Return (x, y) of the center of cell containing provided text 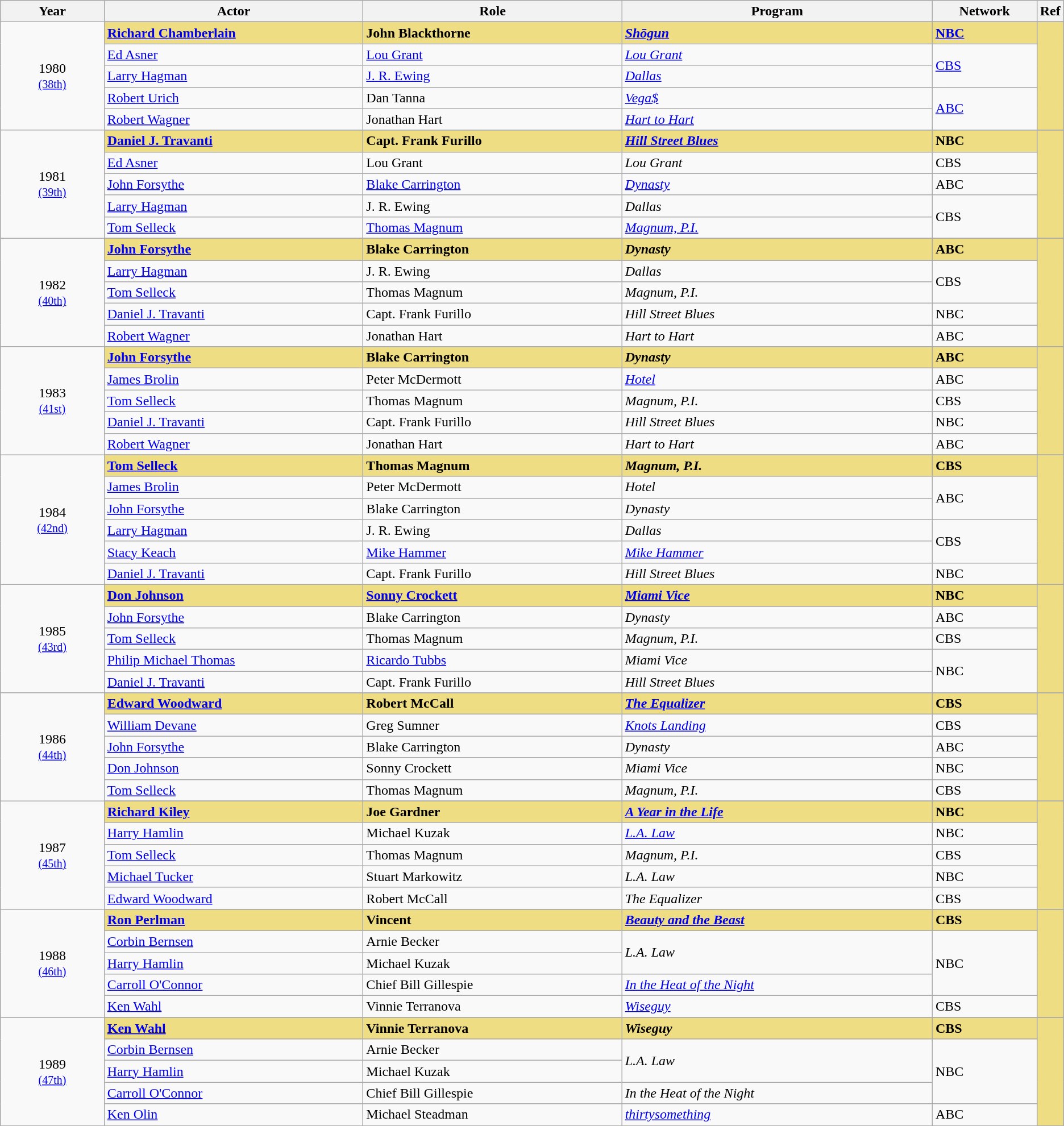
Knots Landing (777, 725)
Ricardo Tubbs (492, 660)
1982 (40th) (52, 292)
Richard Chamberlain (234, 33)
thirtysomething (777, 1115)
Ron Perlman (234, 920)
John Blackthorne (492, 33)
William Devane (234, 725)
1986 (44th) (52, 747)
1983 (41st) (52, 401)
Shōgun (777, 33)
1985 (43rd) (52, 638)
Greg Sumner (492, 725)
Role (492, 11)
Vega$ (777, 98)
Dan Tanna (492, 98)
1980 (38th) (52, 76)
Program (777, 11)
Ken Olin (234, 1115)
Joe Gardner (492, 812)
1989 (47th) (52, 1071)
Robert Urich (234, 98)
A Year in the Life (777, 812)
Stacy Keach (234, 552)
1988 (46th) (52, 963)
Richard Kiley (234, 812)
1984 (42nd) (52, 520)
1987 (45th) (52, 855)
Stuart Markowitz (492, 876)
Michael Tucker (234, 876)
Beauty and the Beast (777, 920)
Michael Steadman (492, 1115)
Network (984, 11)
Actor (234, 11)
1981 (39th) (52, 184)
Philip Michael Thomas (234, 660)
Year (52, 11)
Ref (1050, 11)
Vincent (492, 920)
